Locate the cell with the specified text and output its (X, Y) center coordinate. 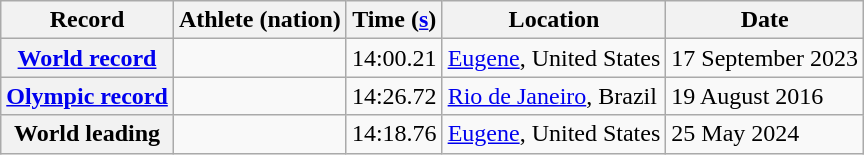
14:00.21 (394, 58)
Location (554, 20)
Time (s) (394, 20)
Athlete (nation) (260, 20)
17 September 2023 (765, 58)
Date (765, 20)
Rio de Janeiro, Brazil (554, 96)
Record (88, 20)
World record (88, 58)
19 August 2016 (765, 96)
World leading (88, 134)
14:18.76 (394, 134)
25 May 2024 (765, 134)
Olympic record (88, 96)
14:26.72 (394, 96)
